Return the [x, y] coordinate for the center point of the cell that contains the specified text.  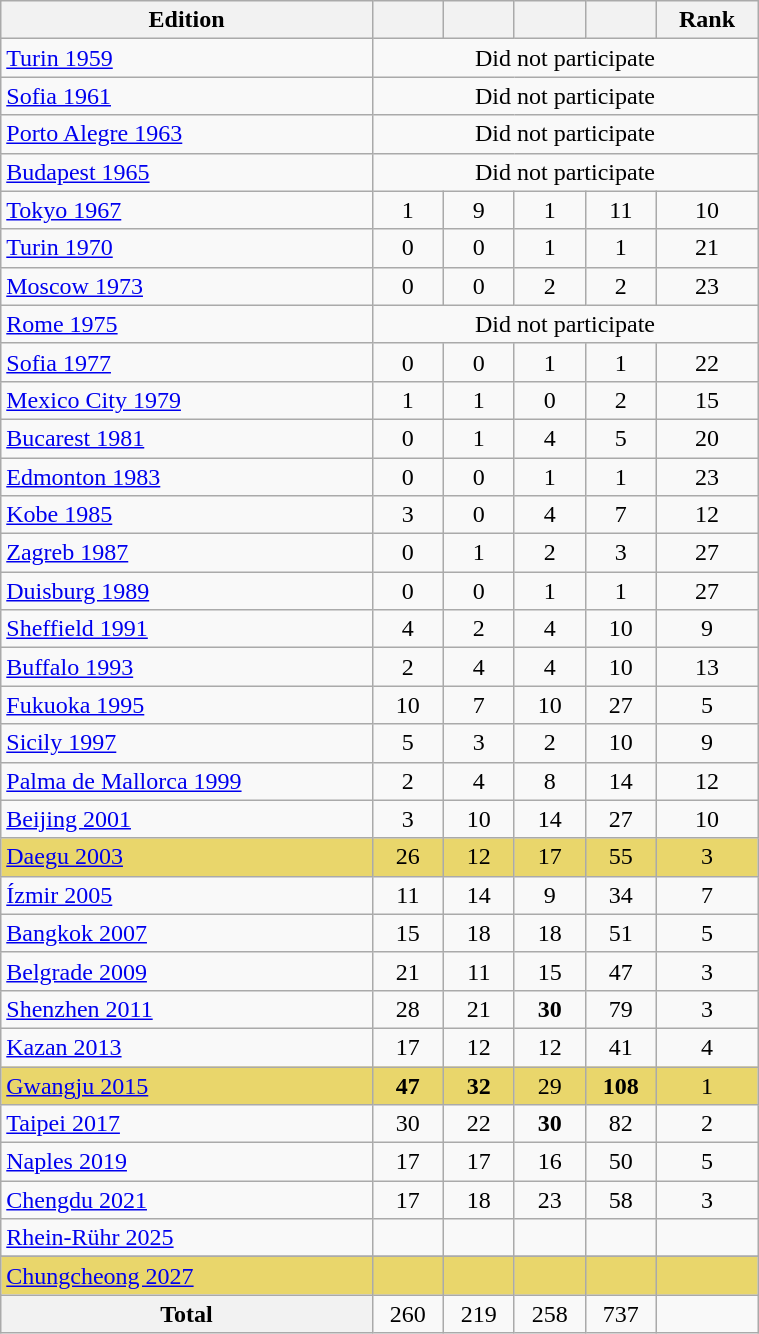
26 [408, 857]
Kazan 2013 [187, 1047]
16 [550, 1162]
108 [620, 1085]
29 [550, 1085]
Edition [187, 20]
Tokyo 1967 [187, 210]
Beijing 2001 [187, 819]
50 [620, 1162]
Chengdu 2021 [187, 1200]
Duisburg 1989 [187, 591]
Turin 1959 [187, 58]
Kobe 1985 [187, 515]
Sofia 1961 [187, 96]
Budapest 1965 [187, 172]
Turin 1970 [187, 248]
34 [620, 895]
41 [620, 1047]
219 [478, 1314]
737 [620, 1314]
32 [478, 1085]
79 [620, 1009]
Sheffield 1991 [187, 629]
Sicily 1997 [187, 743]
258 [550, 1314]
51 [620, 933]
Taipei 2017 [187, 1124]
58 [620, 1200]
Shenzhen 2011 [187, 1009]
Rome 1975 [187, 324]
Rank [706, 20]
Gwangju 2015 [187, 1085]
8 [550, 781]
Naples 2019 [187, 1162]
13 [706, 667]
Palma de Mallorca 1999 [187, 781]
Chungcheong 2027 [187, 1276]
82 [620, 1124]
Edmonton 1983 [187, 477]
260 [408, 1314]
Bangkok 2007 [187, 933]
Total [187, 1314]
28 [408, 1009]
Mexico City 1979 [187, 400]
Sofia 1977 [187, 362]
Daegu 2003 [187, 857]
20 [706, 438]
Fukuoka 1995 [187, 705]
Belgrade 2009 [187, 971]
Buffalo 1993 [187, 667]
Moscow 1973 [187, 286]
Rhein-Rühr 2025 [187, 1238]
Porto Alegre 1963 [187, 134]
Ízmir 2005 [187, 895]
55 [620, 857]
Bucarest 1981 [187, 438]
Zagreb 1987 [187, 553]
